Determine the [X, Y] coordinate at the center of the cell enclosing the given text.  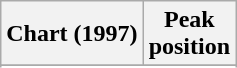
Chart (1997) [72, 34]
Peakposition [189, 34]
